Output the [X, Y] coordinate of the center of the cell containing the given text.  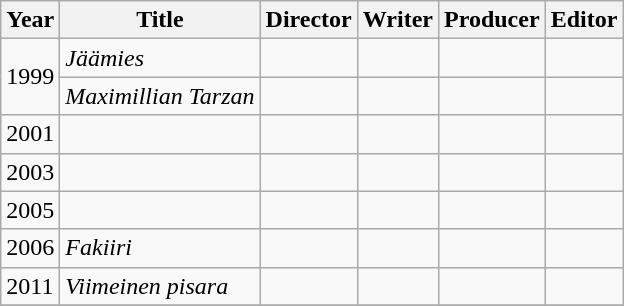
Year [30, 20]
2011 [30, 286]
Writer [398, 20]
Director [308, 20]
Editor [584, 20]
2003 [30, 172]
Maximillian Tarzan [160, 96]
Fakiiri [160, 248]
2005 [30, 210]
Title [160, 20]
Jäämies [160, 58]
Viimeinen pisara [160, 286]
2001 [30, 134]
Producer [492, 20]
1999 [30, 77]
2006 [30, 248]
